Locate the cell with the specified text and output its (X, Y) center coordinate. 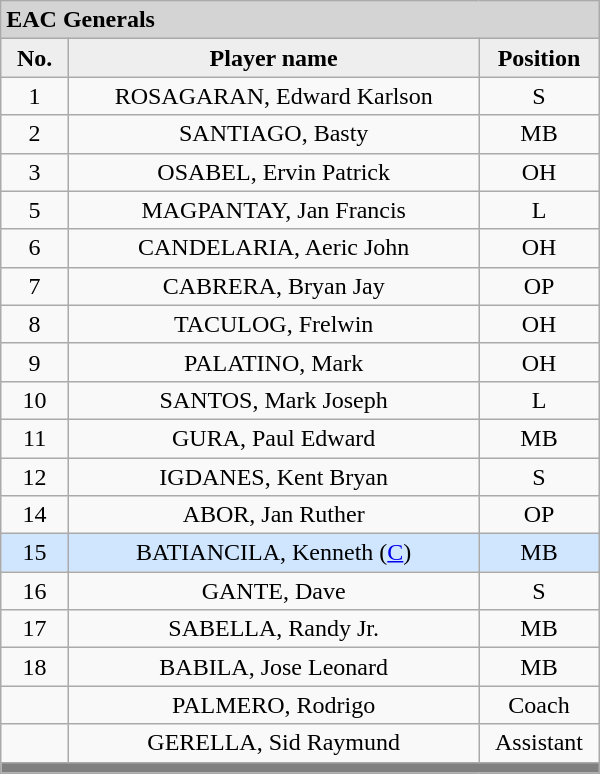
PALMERO, Rodrigo (274, 705)
GURA, Paul Edward (274, 438)
CANDELARIA, Aeric John (274, 248)
2 (35, 134)
9 (35, 362)
EAC Generals (300, 20)
7 (35, 286)
CABRERA, Bryan Jay (274, 286)
3 (35, 172)
BABILA, Jose Leonard (274, 667)
10 (35, 400)
Coach (539, 705)
18 (35, 667)
OSABEL, Ervin Patrick (274, 172)
Player name (274, 58)
1 (35, 96)
SANTOS, Mark Joseph (274, 400)
15 (35, 553)
ABOR, Jan Ruther (274, 515)
5 (35, 210)
Assistant (539, 743)
Position (539, 58)
No. (35, 58)
17 (35, 629)
BATIANCILA, Kenneth (C) (274, 553)
16 (35, 591)
GERELLA, Sid Raymund (274, 743)
GANTE, Dave (274, 591)
12 (35, 477)
6 (35, 248)
TACULOG, Frelwin (274, 324)
8 (35, 324)
ROSAGARAN, Edward Karlson (274, 96)
PALATINO, Mark (274, 362)
11 (35, 438)
SANTIAGO, Basty (274, 134)
SABELLA, Randy Jr. (274, 629)
14 (35, 515)
MAGPANTAY, Jan Francis (274, 210)
IGDANES, Kent Bryan (274, 477)
